Capture the cell that displays the provided text and extract its (x, y) central coordinate. 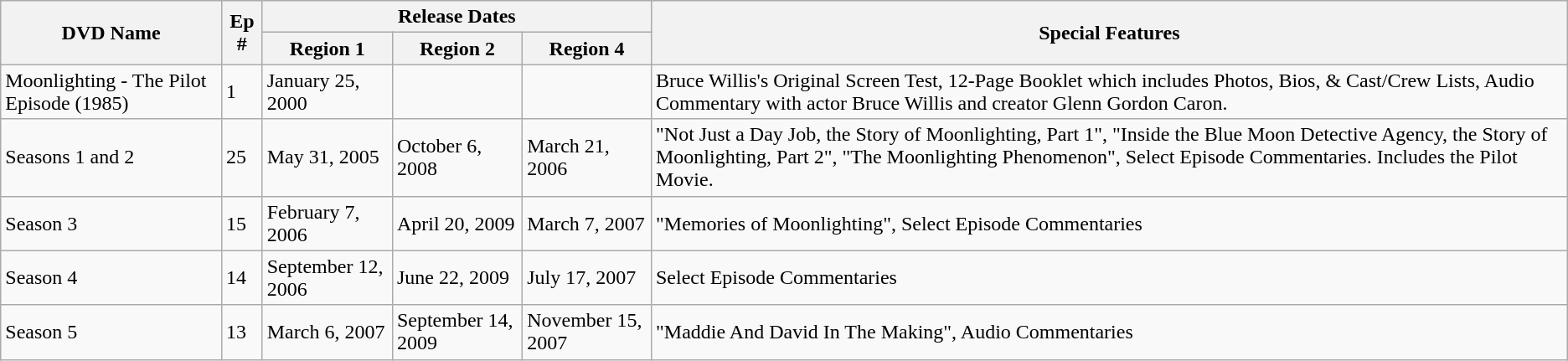
June 22, 2009 (457, 278)
October 6, 2008 (457, 157)
Season 5 (111, 332)
14 (241, 278)
15 (241, 223)
25 (241, 157)
DVD Name (111, 33)
February 7, 2006 (327, 223)
April 20, 2009 (457, 223)
Season 4 (111, 278)
September 14, 2009 (457, 332)
March 7, 2007 (587, 223)
January 25, 2000 (327, 92)
"Maddie And David In The Making", Audio Commentaries (1109, 332)
Seasons 1 and 2 (111, 157)
Region 1 (327, 49)
Region 4 (587, 49)
Season 3 (111, 223)
March 21, 2006 (587, 157)
Moonlighting - The Pilot Episode (1985) (111, 92)
September 12, 2006 (327, 278)
Release Dates (456, 17)
November 15, 2007 (587, 332)
13 (241, 332)
Special Features (1109, 33)
March 6, 2007 (327, 332)
Ep # (241, 33)
1 (241, 92)
May 31, 2005 (327, 157)
July 17, 2007 (587, 278)
Region 2 (457, 49)
Select Episode Commentaries (1109, 278)
"Memories of Moonlighting", Select Episode Commentaries (1109, 223)
